Output the [x, y] coordinate of the center of the cell containing the given text.  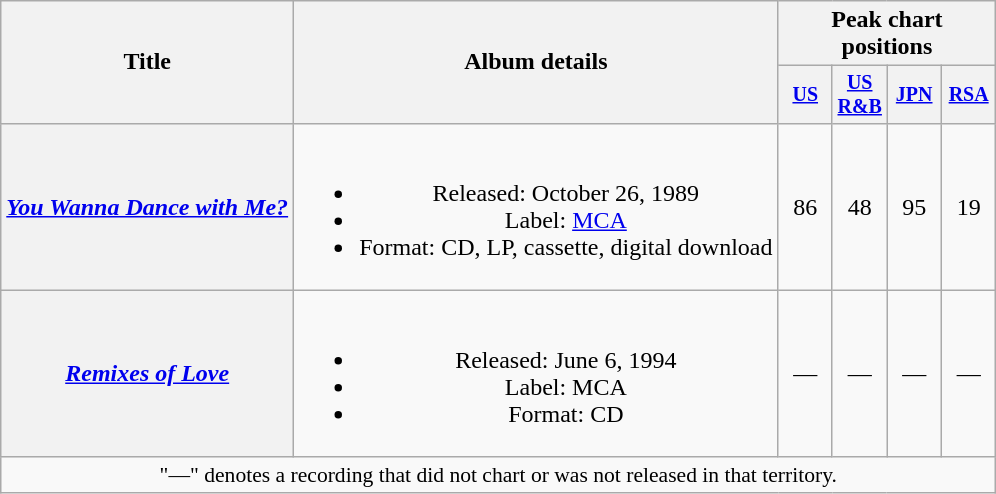
Remixes of Love [148, 374]
Album details [536, 62]
95 [914, 206]
RSA [968, 94]
48 [859, 206]
19 [968, 206]
86 [805, 206]
Released: June 6, 1994Label: MCAFormat: CD [536, 374]
US [805, 94]
USR&B [859, 94]
Peak chart positions [887, 34]
JPN [914, 94]
Title [148, 62]
"—" denotes a recording that did not chart or was not released in that territory. [498, 475]
You Wanna Dance with Me? [148, 206]
Released: October 26, 1989Label: MCAFormat: CD, LP, cassette, digital download [536, 206]
